Scan for the cell matching the given text and deliver its [X, Y] coordinate at center. 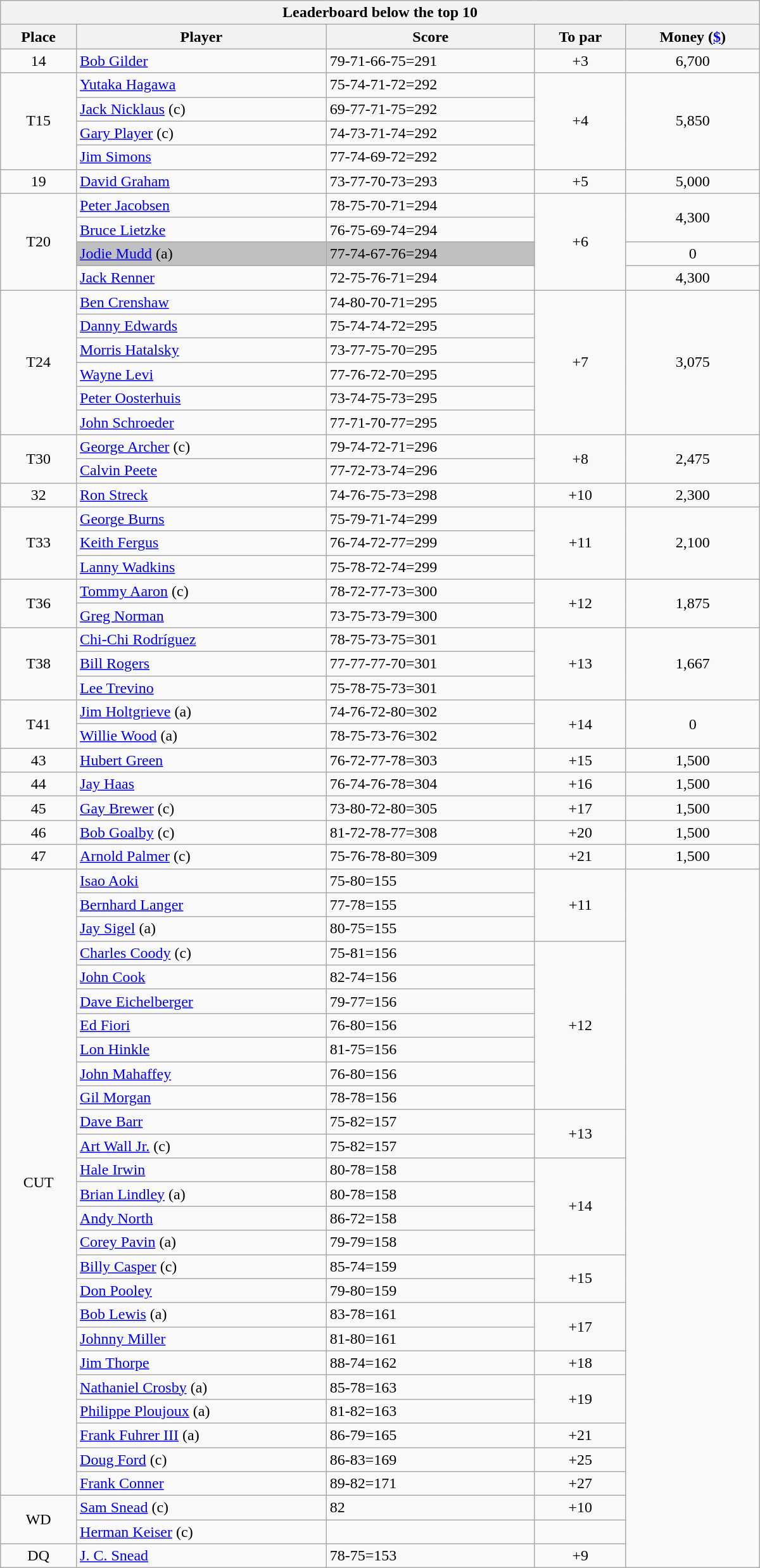
79-77=156 [431, 1001]
Doug Ford (c) [201, 1459]
Willie Wood (a) [201, 736]
75-74-71-72=292 [431, 85]
Isao Aoki [201, 881]
Wayne Levi [201, 374]
Score [431, 37]
Player [201, 37]
Peter Jacobsen [201, 205]
Brian Lindley (a) [201, 1194]
74-73-71-74=292 [431, 133]
+19 [580, 1399]
Bernhard Langer [201, 905]
19 [39, 181]
J. C. Snead [201, 1556]
2,100 [693, 543]
78-75-73-76=302 [431, 736]
79-74-72-71=296 [431, 447]
86-72=158 [431, 1218]
78-72-77-73=300 [431, 591]
6,700 [693, 61]
79-79=158 [431, 1242]
81-82=163 [431, 1411]
Peter Oosterhuis [201, 398]
83-78=161 [431, 1315]
82-74=156 [431, 977]
T15 [39, 121]
+7 [580, 362]
+16 [580, 784]
+6 [580, 241]
Jack Nicklaus (c) [201, 109]
76-74-72-77=299 [431, 543]
79-80=159 [431, 1291]
45 [39, 808]
74-80-70-71=295 [431, 302]
George Archer (c) [201, 447]
86-79=165 [431, 1435]
Ed Fiori [201, 1025]
Jack Renner [201, 277]
75-79-71-74=299 [431, 519]
Jim Thorpe [201, 1363]
Lanny Wadkins [201, 567]
Bob Goalby (c) [201, 832]
Greg Norman [201, 615]
74-76-75-73=298 [431, 495]
77-72-73-74=296 [431, 471]
John Cook [201, 977]
85-78=163 [431, 1387]
32 [39, 495]
Charles Coody (c) [201, 953]
88-74=162 [431, 1363]
44 [39, 784]
Calvin Peete [201, 471]
81-72-78-77=308 [431, 832]
Art Wall Jr. (c) [201, 1146]
43 [39, 760]
75-74-74-72=295 [431, 326]
Hubert Green [201, 760]
Ben Crenshaw [201, 302]
Frank Fuhrer III (a) [201, 1435]
John Schroeder [201, 423]
77-77-77-70=301 [431, 663]
76-74-76-78=304 [431, 784]
Ron Streck [201, 495]
Lee Trevino [201, 687]
78-75-73-75=301 [431, 639]
+8 [580, 459]
Frank Conner [201, 1484]
76-75-69-74=294 [431, 229]
85-74=159 [431, 1266]
Bob Gilder [201, 61]
47 [39, 857]
Leaderboard below the top 10 [380, 13]
+3 [580, 61]
Jay Sigel (a) [201, 929]
86-83=169 [431, 1459]
T30 [39, 459]
Gil Morgan [201, 1098]
2,300 [693, 495]
74-76-72-80=302 [431, 712]
73-74-75-73=295 [431, 398]
John Mahaffey [201, 1074]
T38 [39, 663]
77-74-69-72=292 [431, 157]
Andy North [201, 1218]
Jodie Mudd (a) [201, 253]
1,667 [693, 663]
Morris Hatalsky [201, 350]
75-80=155 [431, 881]
3,075 [693, 362]
T24 [39, 362]
69-77-71-75=292 [431, 109]
To par [580, 37]
81-80=161 [431, 1339]
72-75-76-71=294 [431, 277]
2,475 [693, 459]
46 [39, 832]
WD [39, 1520]
81-75=156 [431, 1049]
Hale Irwin [201, 1170]
Yutaka Hagawa [201, 85]
Lon Hinkle [201, 1049]
Billy Casper (c) [201, 1266]
73-80-72-80=305 [431, 808]
5,000 [693, 181]
Arnold Palmer (c) [201, 857]
78-75-70-71=294 [431, 205]
+18 [580, 1363]
Dave Barr [201, 1122]
DQ [39, 1556]
75-78-75-73=301 [431, 687]
78-78=156 [431, 1098]
75-76-78-80=309 [431, 857]
+20 [580, 832]
Place [39, 37]
David Graham [201, 181]
77-74-67-76=294 [431, 253]
Chi-Chi Rodríguez [201, 639]
5,850 [693, 121]
Bob Lewis (a) [201, 1315]
+25 [580, 1459]
80-75=155 [431, 929]
Sam Snead (c) [201, 1508]
Dave Eichelberger [201, 1001]
77-71-70-77=295 [431, 423]
77-78=155 [431, 905]
14 [39, 61]
73-77-70-73=293 [431, 181]
T36 [39, 603]
CUT [39, 1182]
89-82=171 [431, 1484]
76-72-77-78=303 [431, 760]
Jay Haas [201, 784]
George Burns [201, 519]
Jim Holtgrieve (a) [201, 712]
Gay Brewer (c) [201, 808]
+5 [580, 181]
73-77-75-70=295 [431, 350]
Bill Rogers [201, 663]
Herman Keiser (c) [201, 1532]
T33 [39, 543]
75-78-72-74=299 [431, 567]
Don Pooley [201, 1291]
73-75-73-79=300 [431, 615]
78-75=153 [431, 1556]
75-81=156 [431, 953]
+27 [580, 1484]
Corey Pavin (a) [201, 1242]
Johnny Miller [201, 1339]
Danny Edwards [201, 326]
1,875 [693, 603]
+4 [580, 121]
Bruce Lietzke [201, 229]
79-71-66-75=291 [431, 61]
Tommy Aaron (c) [201, 591]
77-76-72-70=295 [431, 374]
T20 [39, 241]
Money ($) [693, 37]
Gary Player (c) [201, 133]
Keith Fergus [201, 543]
82 [431, 1508]
T41 [39, 724]
Philippe Ploujoux (a) [201, 1411]
Jim Simons [201, 157]
Nathaniel Crosby (a) [201, 1387]
+9 [580, 1556]
